Provide the [x, y] coordinate of the cell's center where the given text is located.  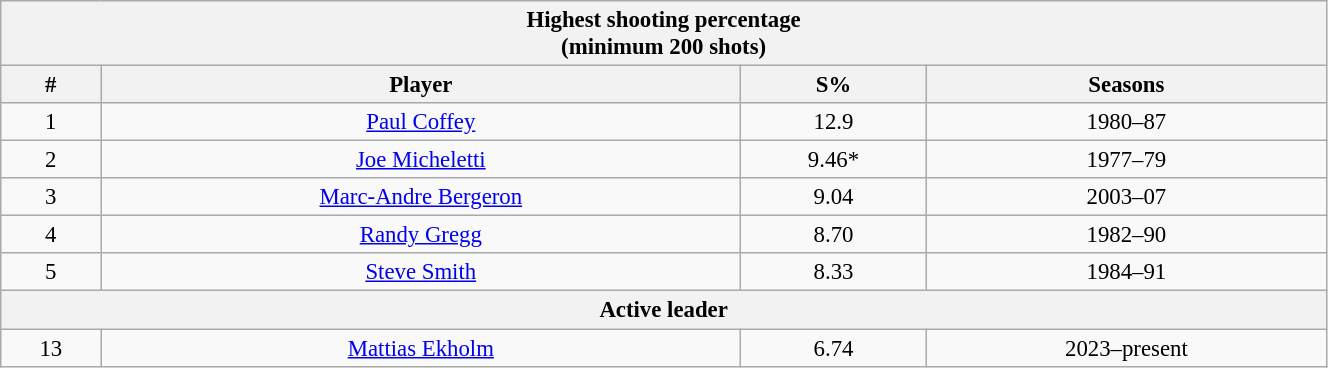
Mattias Ekholm [421, 348]
5 [51, 273]
8.33 [834, 273]
Player [421, 85]
# [51, 85]
Active leader [664, 310]
2 [51, 160]
Steve Smith [421, 273]
Highest shooting percentage(minimum 200 shots) [664, 34]
9.46* [834, 160]
1982–90 [1126, 235]
8.70 [834, 235]
13 [51, 348]
6.74 [834, 348]
1980–87 [1126, 122]
3 [51, 197]
1977–79 [1126, 160]
1984–91 [1126, 273]
Randy Gregg [421, 235]
4 [51, 235]
12.9 [834, 122]
Marc-Andre Bergeron [421, 197]
9.04 [834, 197]
S% [834, 85]
Paul Coffey [421, 122]
2003–07 [1126, 197]
1 [51, 122]
Seasons [1126, 85]
2023–present [1126, 348]
Joe Micheletti [421, 160]
